Pinpoint the cell where the given text exists, returning its (x, y) midpoint coordinate. 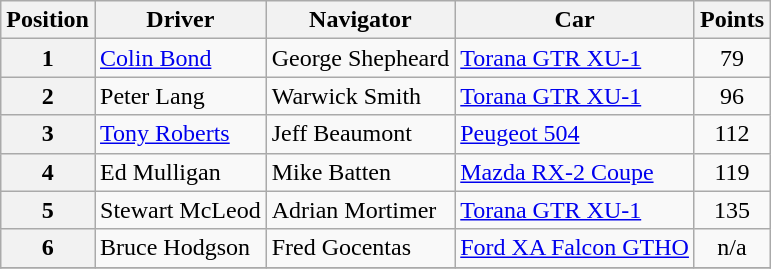
Ford XA Falcon GTHO (575, 248)
Navigator (360, 20)
Position (48, 20)
Bruce Hodgson (180, 248)
n/a (732, 248)
119 (732, 172)
Fred Gocentas (360, 248)
5 (48, 210)
Mike Batten (360, 172)
Driver (180, 20)
4 (48, 172)
1 (48, 58)
Ed Mulligan (180, 172)
Tony Roberts (180, 134)
George Shepheard (360, 58)
79 (732, 58)
Warwick Smith (360, 96)
Points (732, 20)
Colin Bond (180, 58)
Car (575, 20)
3 (48, 134)
Jeff Beaumont (360, 134)
6 (48, 248)
Peter Lang (180, 96)
112 (732, 134)
96 (732, 96)
Stewart McLeod (180, 210)
Adrian Mortimer (360, 210)
Peugeot 504 (575, 134)
Mazda RX-2 Coupe (575, 172)
2 (48, 96)
135 (732, 210)
